Scan for the cell matching the given text and deliver its [X, Y] coordinate at center. 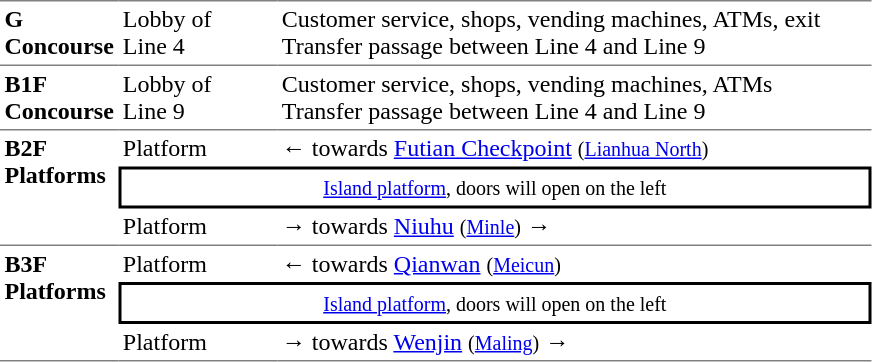
Lobby of Line 9 [198, 97]
Customer service, shops, vending machines, ATMs, exitTransfer passage between Line 4 and Line 9 [574, 32]
← towards Qianwan (Meicun) [574, 264]
B3FPlatforms [59, 304]
→ towards Wenjin (Maling) → [574, 343]
Lobby of Line 4 [198, 32]
B2FPlatforms [59, 188]
GConcourse [59, 32]
→ towards Niuhu (Minle) → [574, 227]
← towards Futian Checkpoint (Lianhua North) [574, 148]
Customer service, shops, vending machines, ATMsTransfer passage between Line 4 and Line 9 [574, 97]
B1FConcourse [59, 97]
